Determine the (x, y) coordinate at the center of the cell enclosing the given text.  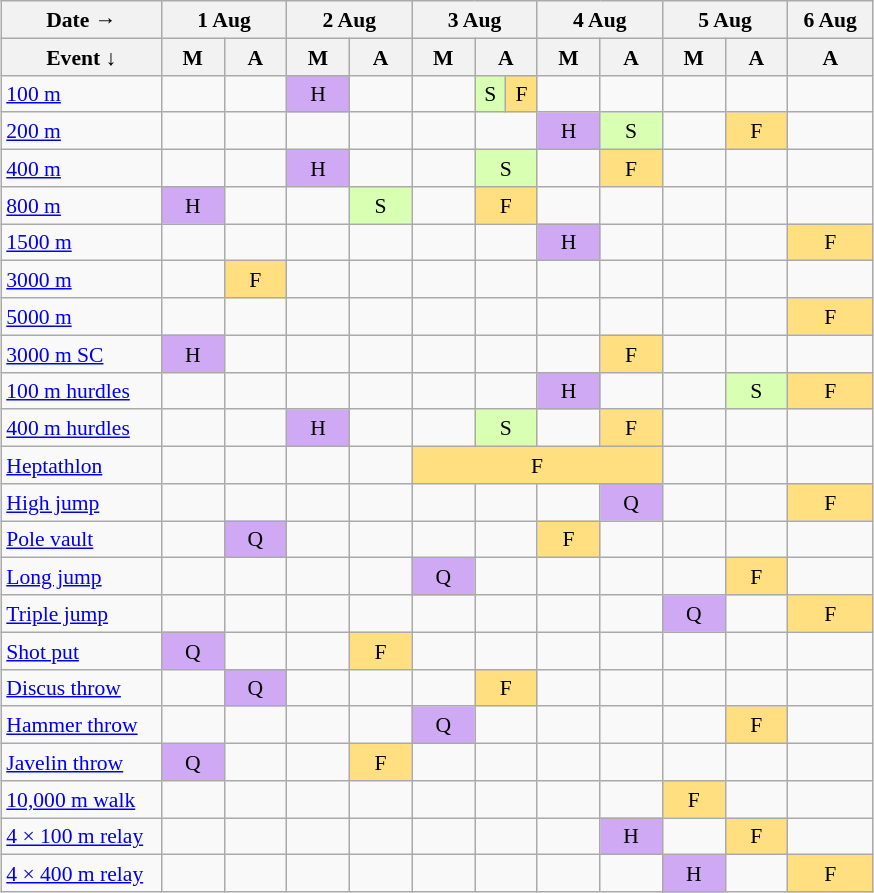
400 m (81, 168)
Pole vault (81, 538)
2 Aug (350, 20)
Hammer throw (81, 724)
3000 m (81, 280)
Shot put (81, 650)
Discus throw (81, 688)
200 m (81, 130)
400 m hurdles (81, 428)
4 × 400 m relay (81, 874)
Event ↓ (81, 56)
Date → (81, 20)
3000 m SC (81, 354)
High jump (81, 502)
6 Aug (830, 20)
Javelin throw (81, 762)
100 m hurdles (81, 390)
1500 m (81, 242)
100 m (81, 94)
10,000 m walk (81, 798)
3 Aug (474, 20)
Triple jump (81, 614)
5000 m (81, 316)
4 × 100 m relay (81, 836)
5 Aug (724, 20)
Heptathlon (81, 464)
800 m (81, 204)
Long jump (81, 576)
1 Aug (224, 20)
4 Aug (600, 20)
